Scan for the cell matching the given text and deliver its [x, y] coordinate at center. 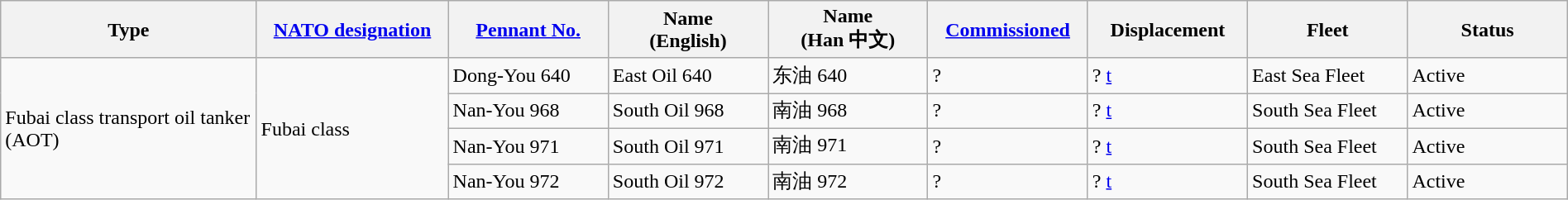
Commissioned [1007, 30]
East Sea Fleet [1328, 76]
Fubai class [352, 128]
South Oil 971 [688, 145]
东油 640 [849, 76]
Type [129, 30]
East Oil 640 [688, 76]
Fleet [1328, 30]
South Oil 968 [688, 111]
南油 971 [849, 145]
Nan-You 971 [528, 145]
NATO designation [352, 30]
Dong-You 640 [528, 76]
Displacement [1168, 30]
Nan-You 972 [528, 182]
Pennant No. [528, 30]
Nan-You 968 [528, 111]
南油 972 [849, 182]
South Oil 972 [688, 182]
Name(English) [688, 30]
南油 968 [849, 111]
Name(Han 中文) [849, 30]
Status [1487, 30]
Fubai class transport oil tanker (AOT) [129, 128]
